Provide the (x, y) coordinate of the cell's center where the given text is located.  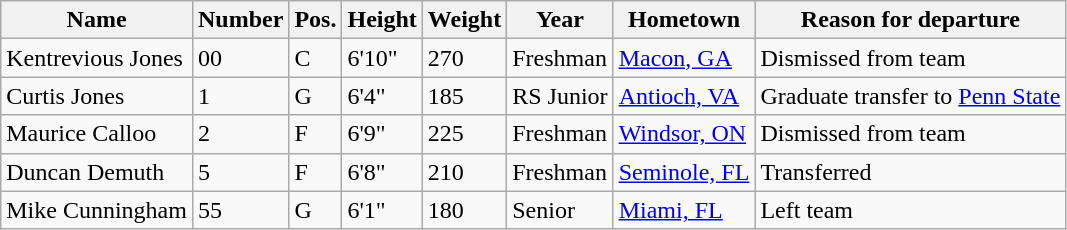
2 (240, 134)
Year (560, 20)
Senior (560, 210)
Hometown (684, 20)
RS Junior (560, 96)
Curtis Jones (97, 96)
210 (464, 172)
180 (464, 210)
Graduate transfer to Penn State (910, 96)
C (316, 58)
270 (464, 58)
Macon, GA (684, 58)
00 (240, 58)
6'9" (382, 134)
6'4" (382, 96)
Transferred (910, 172)
Left team (910, 210)
Duncan Demuth (97, 172)
Number (240, 20)
6'10" (382, 58)
6'1" (382, 210)
Miami, FL (684, 210)
Pos. (316, 20)
5 (240, 172)
Maurice Calloo (97, 134)
Antioch, VA (684, 96)
Name (97, 20)
Weight (464, 20)
Seminole, FL (684, 172)
225 (464, 134)
Windsor, ON (684, 134)
Reason for departure (910, 20)
185 (464, 96)
55 (240, 210)
6'8" (382, 172)
1 (240, 96)
Mike Cunningham (97, 210)
Kentrevious Jones (97, 58)
Height (382, 20)
